Identify which cell holds the provided text, then report its (X, Y) central coordinate. 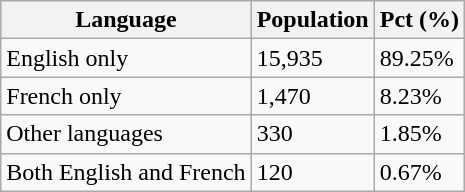
120 (312, 172)
Population (312, 20)
Pct (%) (419, 20)
1,470 (312, 96)
330 (312, 134)
Both English and French (126, 172)
Other languages (126, 134)
French only (126, 96)
0.67% (419, 172)
English only (126, 58)
Language (126, 20)
8.23% (419, 96)
15,935 (312, 58)
1.85% (419, 134)
89.25% (419, 58)
